Pinpoint the cell where the given text exists, returning its (X, Y) midpoint coordinate. 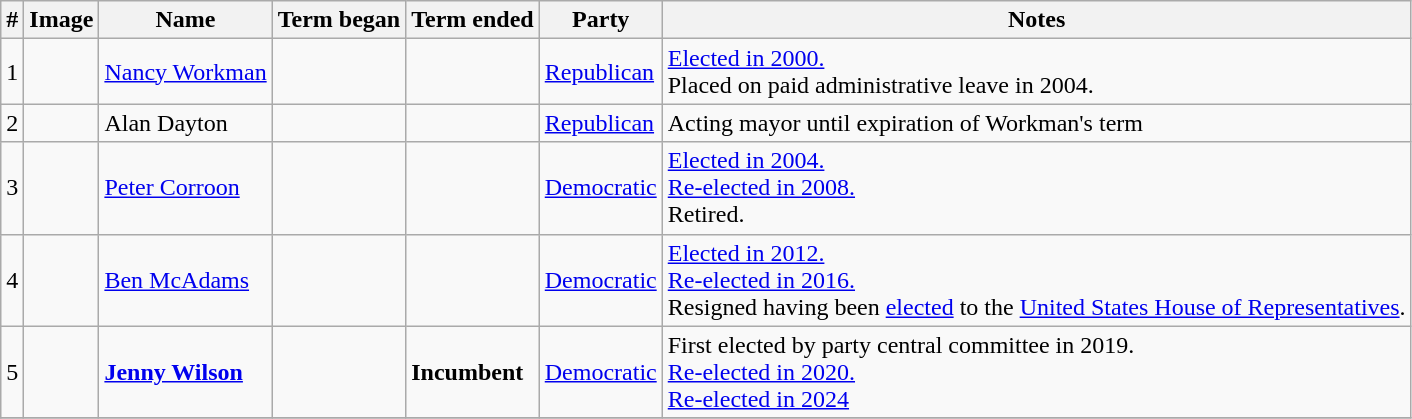
Elected in 2004.Re-elected in 2008.Retired. (1036, 188)
# (12, 20)
4 (12, 280)
3 (12, 188)
Elected in 2012.Re-elected in 2016.Resigned having been elected to the United States House of Representatives. (1036, 280)
Party (600, 20)
5 (12, 372)
Term ended (473, 20)
Notes (1036, 20)
Elected in 2000.Placed on paid administrative leave in 2004. (1036, 72)
1 (12, 72)
Peter Corroon (186, 188)
Image (62, 20)
Acting mayor until expiration of Workman's term (1036, 123)
Term began (339, 20)
Alan Dayton (186, 123)
Incumbent (473, 372)
First elected by party central committee in 2019.Re-elected in 2020.Re-elected in 2024 (1036, 372)
Ben McAdams (186, 280)
2 (12, 123)
Name (186, 20)
Nancy Workman (186, 72)
Jenny Wilson (186, 372)
